Output the [X, Y] coordinate of the center of the cell containing the given text.  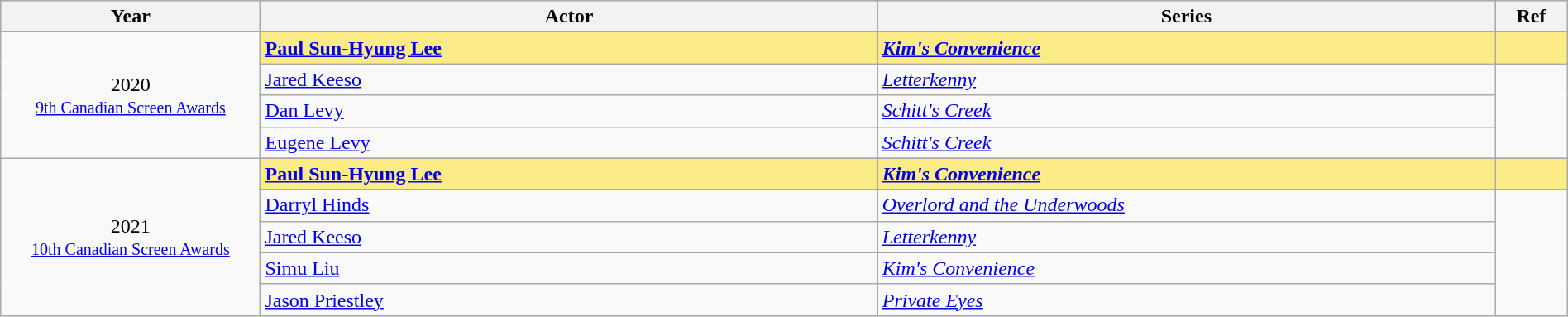
Darryl Hinds [569, 205]
Overlord and the Underwoods [1186, 205]
Ref [1532, 17]
Actor [569, 17]
2021 10th Canadian Screen Awards [131, 237]
Private Eyes [1186, 300]
2020 9th Canadian Screen Awards [131, 95]
Eugene Levy [569, 142]
Year [131, 17]
Dan Levy [569, 111]
Series [1186, 17]
Jason Priestley [569, 300]
Simu Liu [569, 268]
